Detect which cell encompasses the target text, then output its (X, Y) center coordinate. 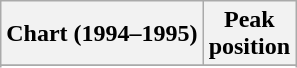
Peakposition (249, 34)
Chart (1994–1995) (102, 34)
